Detect which cell encompasses the target text, then output its (X, Y) center coordinate. 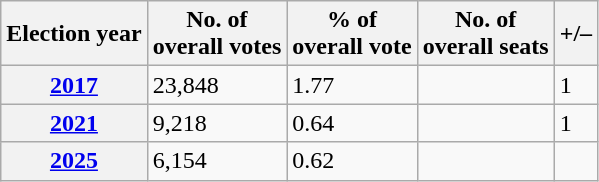
23,848 (217, 85)
Election year (74, 34)
0.62 (352, 161)
No. ofoverall seats (486, 34)
1.77 (352, 85)
+/– (576, 34)
2017 (74, 85)
9,218 (217, 123)
2021 (74, 123)
0.64 (352, 123)
6,154 (217, 161)
2025 (74, 161)
% ofoverall vote (352, 34)
No. ofoverall votes (217, 34)
